Scan for the cell matching the given text and deliver its (x, y) coordinate at center. 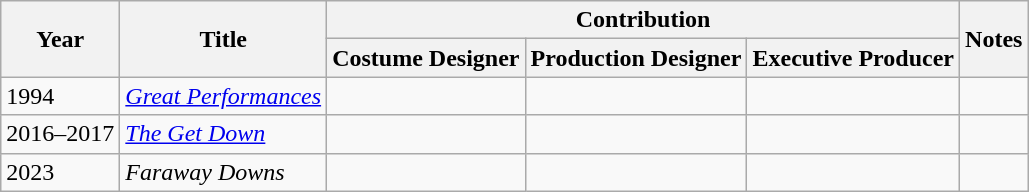
2023 (60, 172)
Notes (994, 39)
Costume Designer (426, 58)
Faraway Downs (224, 172)
Great Performances (224, 96)
Production Designer (636, 58)
Contribution (644, 20)
Title (224, 39)
Year (60, 39)
Executive Producer (854, 58)
1994 (60, 96)
The Get Down (224, 134)
2016–2017 (60, 134)
